For the text-containing cell, return its midpoint in [X, Y] coordinate format. 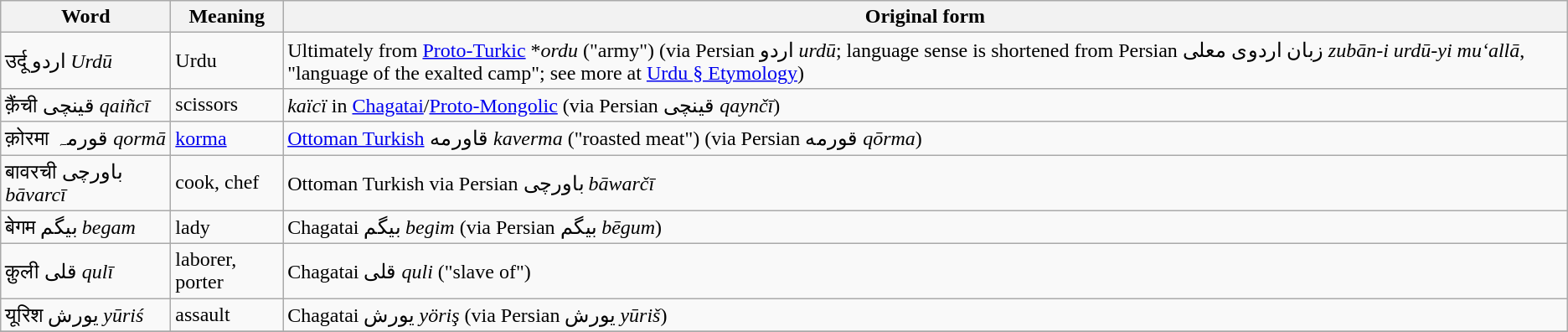
kaïcï in Chagatai/Proto-Mongolic (via Persian قینچی qaynčī) [926, 105]
यूरिश یورش yūriś [85, 315]
laborer, porter [227, 272]
बेगम بیگم begam [85, 227]
Chagatai بیگم begim (via Persian بیگم bēgum) [926, 227]
Ottoman Turkish via Persian باورچی bāwarčī [926, 183]
korma [227, 138]
क़ोरमा قورمہ qormā [85, 138]
उर्दू اردو Urdū [85, 60]
cook, chef [227, 183]
Chagatai یورش yöriş (via Persian یورش yūriš) [926, 315]
lady [227, 227]
scissors [227, 105]
क़ुली قلی qulī [85, 272]
Original form [926, 17]
assault [227, 315]
Chagatai قلی quli ("slave of") [926, 272]
Ottoman Turkish قاورمه kaverma ("roasted meat") (via Persian قورمه qōrma) [926, 138]
Meaning [227, 17]
Word [85, 17]
क़ैंची قینچی qaiñcī [85, 105]
बावरची باورچی bāvarcī [85, 183]
Urdu [227, 60]
